Identify which cell holds the provided text, then report its [x, y] central coordinate. 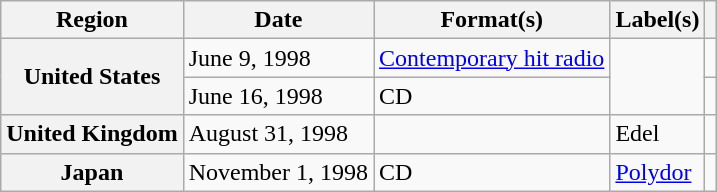
Label(s) [658, 20]
Japan [92, 172]
Format(s) [492, 20]
June 9, 1998 [278, 58]
Region [92, 20]
United States [92, 77]
Date [278, 20]
November 1, 1998 [278, 172]
June 16, 1998 [278, 96]
August 31, 1998 [278, 134]
Edel [658, 134]
Polydor [658, 172]
Contemporary hit radio [492, 58]
United Kingdom [92, 134]
